Search for the cell housing the specified text and yield its [x, y] center coordinate. 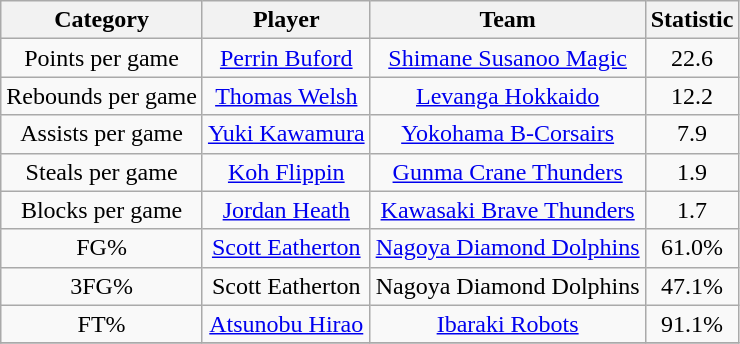
Jordan Heath [286, 210]
Yuki Kawamura [286, 134]
Levanga Hokkaido [508, 96]
Yokohama B-Corsairs [508, 134]
3FG% [102, 286]
61.0% [692, 248]
Team [508, 20]
22.6 [692, 58]
1.7 [692, 210]
Points per game [102, 58]
Thomas Welsh [286, 96]
Statistic [692, 20]
1.9 [692, 172]
Shimane Susanoo Magic [508, 58]
7.9 [692, 134]
12.2 [692, 96]
91.1% [692, 324]
Category [102, 20]
Ibaraki Robots [508, 324]
Steals per game [102, 172]
FG% [102, 248]
Atsunobu Hirao [286, 324]
Koh Flippin [286, 172]
Gunma Crane Thunders [508, 172]
FT% [102, 324]
Player [286, 20]
Rebounds per game [102, 96]
Kawasaki Brave Thunders [508, 210]
47.1% [692, 286]
Blocks per game [102, 210]
Assists per game [102, 134]
Perrin Buford [286, 58]
